For the text-containing cell, return its midpoint in (X, Y) coordinate format. 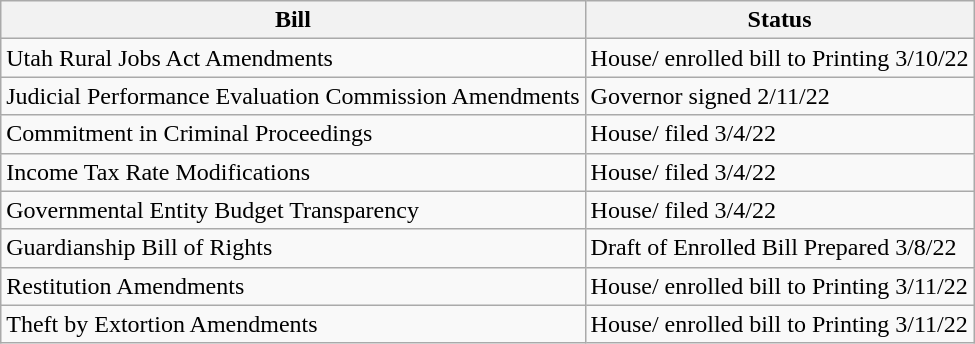
Income Tax Rate Modifications (293, 172)
Governmental Entity Budget Transparency (293, 210)
Judicial Performance Evaluation Commission Amendments (293, 96)
Status (780, 20)
Restitution Amendments (293, 286)
Commitment in Criminal Proceedings (293, 134)
Governor signed 2/11/22 (780, 96)
Guardianship Bill of Rights (293, 248)
House/ enrolled bill to Printing 3/10/22 (780, 58)
Draft of Enrolled Bill Prepared 3/8/22 (780, 248)
Utah Rural Jobs Act Amendments (293, 58)
Theft by Extortion Amendments (293, 324)
Bill (293, 20)
